Identify which cell holds the provided text, then report its (X, Y) central coordinate. 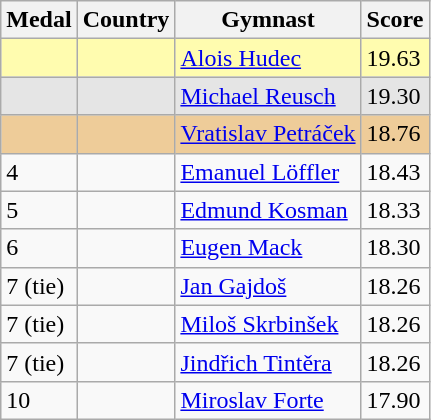
Michael Reusch (268, 96)
10 (39, 400)
Gymnast (268, 20)
Vratislav Petráček (268, 134)
Alois Hudec (268, 58)
Medal (39, 20)
4 (39, 172)
18.43 (395, 172)
19.63 (395, 58)
5 (39, 210)
Jindřich Tintěra (268, 362)
Emanuel Löffler (268, 172)
Miloš Skrbinšek (268, 324)
6 (39, 248)
Score (395, 20)
Country (126, 20)
Edmund Kosman (268, 210)
17.90 (395, 400)
Miroslav Forte (268, 400)
Jan Gajdoš (268, 286)
18.76 (395, 134)
18.30 (395, 248)
18.33 (395, 210)
Eugen Mack (268, 248)
19.30 (395, 96)
